Scan for the cell matching the given text and deliver its (x, y) coordinate at center. 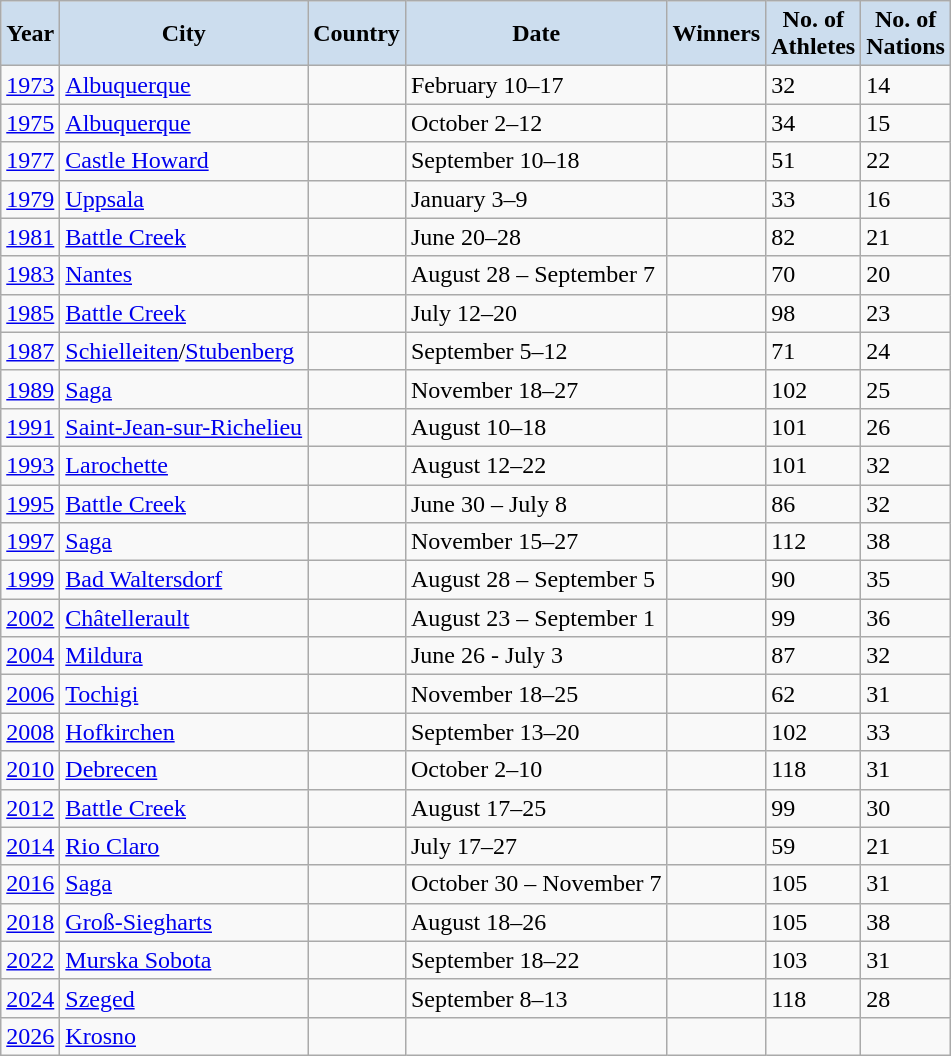
1995 (30, 503)
2012 (30, 808)
January 3–9 (536, 199)
1977 (30, 161)
1987 (30, 351)
Debrecen (184, 770)
87 (814, 656)
Nantes (184, 275)
22 (906, 161)
86 (814, 503)
103 (814, 960)
90 (814, 580)
2016 (30, 884)
2018 (30, 922)
November 18–27 (536, 389)
Winners (716, 34)
20 (906, 275)
82 (814, 237)
August 23 – September 1 (536, 618)
Rio Claro (184, 846)
Hofkirchen (184, 732)
August 28 – September 7 (536, 275)
Mildura (184, 656)
Tochigi (184, 694)
2002 (30, 618)
2008 (30, 732)
October 2–10 (536, 770)
28 (906, 998)
1993 (30, 465)
2024 (30, 998)
2010 (30, 770)
1973 (30, 85)
Larochette (184, 465)
35 (906, 580)
2022 (30, 960)
Châtellerault (184, 618)
Murska Sobota (184, 960)
September 8–13 (536, 998)
August 17–25 (536, 808)
98 (814, 313)
Uppsala (184, 199)
November 18–25 (536, 694)
June 30 – July 8 (536, 503)
23 (906, 313)
34 (814, 123)
September 5–12 (536, 351)
24 (906, 351)
June 20–28 (536, 237)
July 17–27 (536, 846)
Saint-Jean-sur-Richelieu (184, 427)
September 10–18 (536, 161)
July 12–20 (536, 313)
2026 (30, 1036)
36 (906, 618)
2006 (30, 694)
Country (357, 34)
No. ofNations (906, 34)
August 18–26 (536, 922)
October 30 – November 7 (536, 884)
Schielleiten/Stubenberg (184, 351)
September 13–20 (536, 732)
1975 (30, 123)
September 18–22 (536, 960)
Groß-Siegharts (184, 922)
16 (906, 199)
October 2–12 (536, 123)
51 (814, 161)
112 (814, 542)
Bad Waltersdorf (184, 580)
2004 (30, 656)
2014 (30, 846)
15 (906, 123)
City (184, 34)
1979 (30, 199)
14 (906, 85)
62 (814, 694)
Year (30, 34)
25 (906, 389)
June 26 - July 3 (536, 656)
30 (906, 808)
Krosno (184, 1036)
1997 (30, 542)
1985 (30, 313)
1991 (30, 427)
August 10–18 (536, 427)
1983 (30, 275)
No. ofAthletes (814, 34)
59 (814, 846)
1999 (30, 580)
71 (814, 351)
Date (536, 34)
1989 (30, 389)
November 15–27 (536, 542)
Szeged (184, 998)
August 12–22 (536, 465)
Castle Howard (184, 161)
August 28 – September 5 (536, 580)
26 (906, 427)
1981 (30, 237)
70 (814, 275)
February 10–17 (536, 85)
